Provide the [x, y] coordinate of the cell's center where the given text is located.  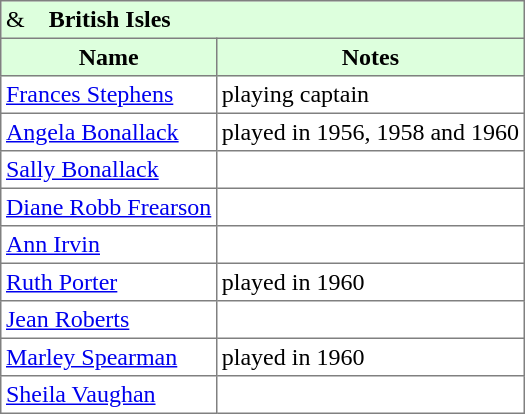
playing captain [371, 95]
Jean Roberts [109, 320]
& British Isles [263, 20]
Sally Bonallack [109, 170]
played in 1956, 1958 and 1960 [371, 132]
Ann Irvin [109, 245]
Frances Stephens [109, 95]
Sheila Vaughan [109, 395]
Marley Spearman [109, 357]
Angela Bonallack [109, 132]
Diane Robb Frearson [109, 207]
Ruth Porter [109, 282]
Notes [371, 57]
Name [109, 57]
